Identify which cell holds the provided text, then report its [X, Y] central coordinate. 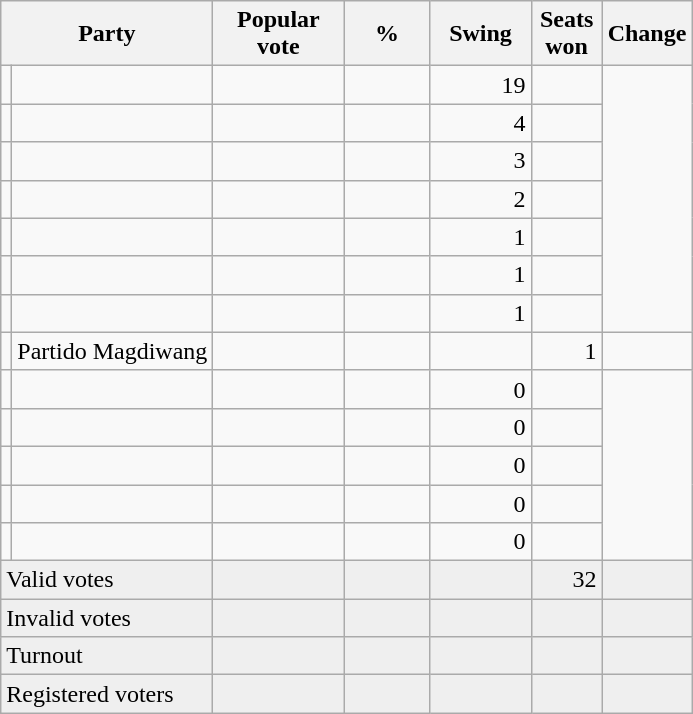
4 [480, 123]
3 [480, 161]
Registered voters [107, 694]
Party [107, 34]
Popular vote [278, 34]
Change [647, 34]
19 [480, 85]
Turnout [107, 656]
Invalid votes [107, 618]
Valid votes [107, 580]
% [387, 34]
Partido Magdiwang [112, 351]
Swing [480, 34]
Seatswon [566, 34]
2 [480, 199]
32 [566, 580]
